Return [x, y] of the center of cell containing provided text 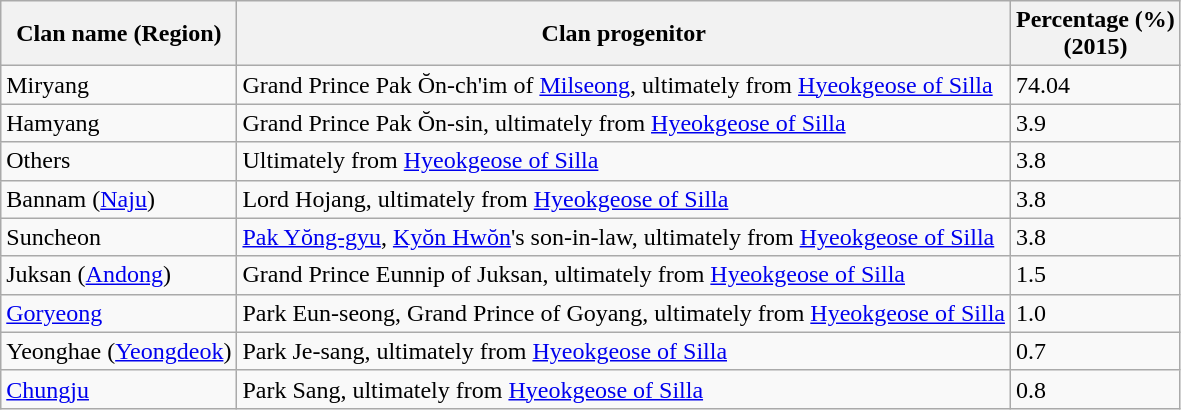
0.8 [1095, 389]
Clan progenitor [624, 34]
Goryeong [119, 313]
Park Je-sang, ultimately from Hyeokgeose of Silla [624, 351]
Lord Hojang, ultimately from Hyeokgeose of Silla [624, 199]
Juksan (Andong) [119, 275]
Grand Prince Eunnip of Juksan, ultimately from Hyeokgeose of Silla [624, 275]
Ultimately from Hyeokgeose of Silla [624, 161]
Pak Yŏng-gyu, Kyŏn Hwŏn's son-in-law, ultimately from Hyeokgeose of Silla [624, 237]
1.0 [1095, 313]
Clan name (Region) [119, 34]
Park Sang, ultimately from Hyeokgeose of Silla [624, 389]
3.9 [1095, 123]
Bannam (Naju) [119, 199]
Yeonghae (Yeongdeok) [119, 351]
Miryang [119, 85]
Others [119, 161]
Grand Prince Pak Ŏn-sin, ultimately from Hyeokgeose of Silla [624, 123]
Park Eun-seong, Grand Prince of Goyang, ultimately from Hyeokgeose of Silla [624, 313]
0.7 [1095, 351]
Percentage (%)(2015) [1095, 34]
Chungju [119, 389]
74.04 [1095, 85]
1.5 [1095, 275]
Suncheon [119, 237]
Grand Prince Pak Ŏn-ch'im of Milseong, ultimately from Hyeokgeose of Silla [624, 85]
Hamyang [119, 123]
